Scan for the cell matching the given text and deliver its (X, Y) coordinate at center. 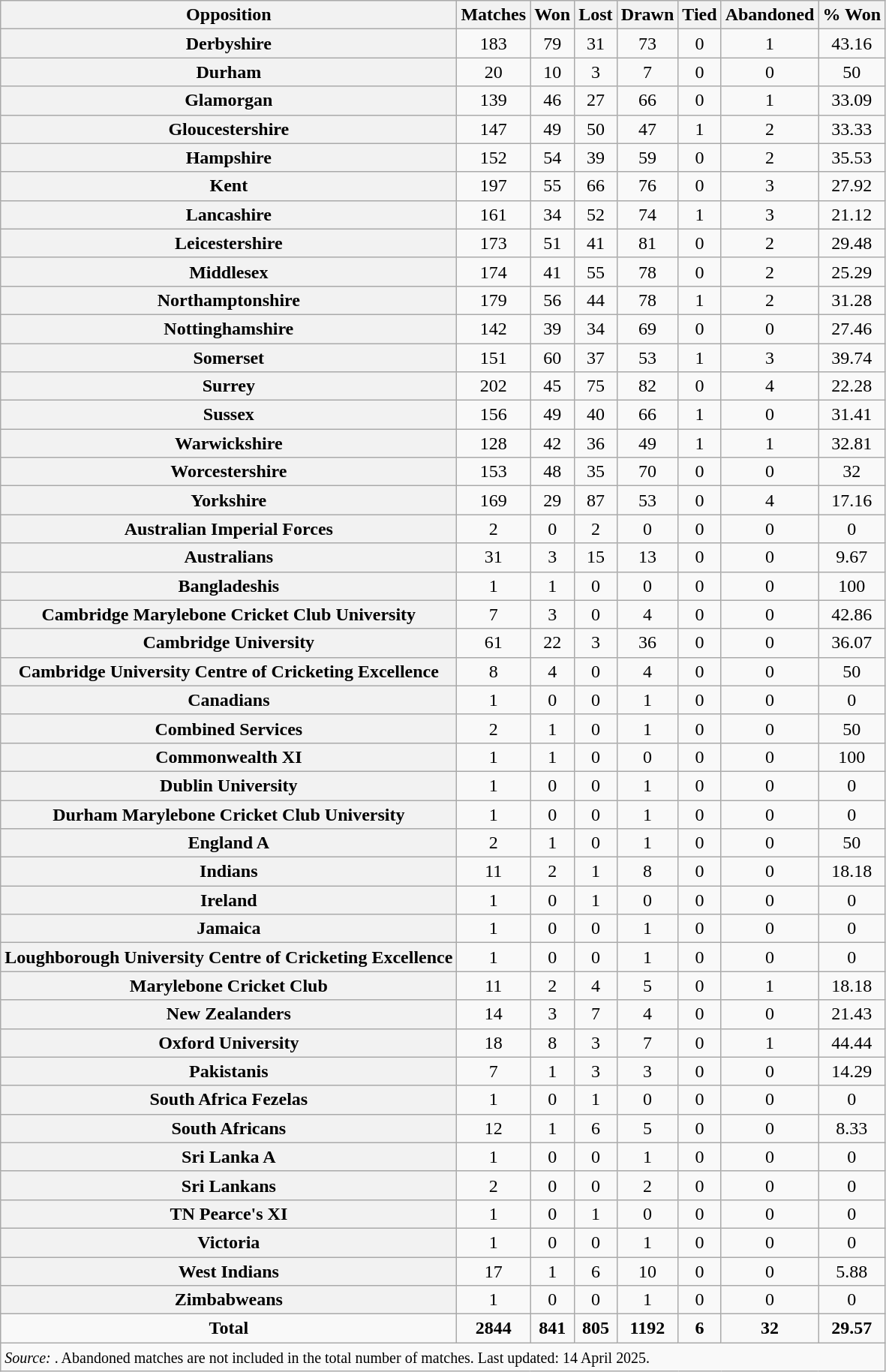
169 (494, 500)
61 (494, 643)
1192 (647, 1328)
Nottinghamshire (229, 329)
27 (596, 101)
Kent (229, 186)
Cambridge University (229, 643)
841 (552, 1328)
22 (552, 643)
England A (229, 843)
48 (552, 472)
Victoria (229, 1242)
29.48 (852, 243)
Abandoned (770, 15)
Combined Services (229, 728)
17 (494, 1271)
Cambridge University Centre of Cricketing Excellence (229, 671)
Australian Imperial Forces (229, 529)
Drawn (647, 15)
Cambridge Marylebone Cricket Club University (229, 614)
Canadians (229, 700)
40 (596, 415)
29 (552, 500)
51 (552, 243)
81 (647, 243)
152 (494, 158)
14 (494, 1014)
76 (647, 186)
156 (494, 415)
TN Pearce's XI (229, 1214)
44.44 (852, 1043)
56 (552, 300)
197 (494, 186)
82 (647, 386)
Indians (229, 872)
21.43 (852, 1014)
60 (552, 358)
Opposition (229, 15)
Northamptonshire (229, 300)
13 (647, 557)
Sussex (229, 415)
Won (552, 15)
29.57 (852, 1328)
Pakistanis (229, 1071)
Yorkshire (229, 500)
Ireland (229, 900)
Leicestershire (229, 243)
75 (596, 386)
42.86 (852, 614)
42 (552, 443)
Tied (699, 15)
33.09 (852, 101)
Worcestershire (229, 472)
39.74 (852, 358)
22.28 (852, 386)
37 (596, 358)
33.33 (852, 129)
805 (596, 1328)
35.53 (852, 158)
5.88 (852, 1271)
Zimbabweans (229, 1300)
87 (596, 500)
Loughborough University Centre of Cricketing Excellence (229, 957)
Middlesex (229, 272)
25.29 (852, 272)
142 (494, 329)
52 (596, 215)
54 (552, 158)
14.29 (852, 1071)
147 (494, 129)
Warwickshire (229, 443)
27.46 (852, 329)
New Zealanders (229, 1014)
17.16 (852, 500)
79 (552, 44)
Dublin University (229, 785)
15 (596, 557)
South Africans (229, 1128)
69 (647, 329)
59 (647, 158)
Somerset (229, 358)
Gloucestershire (229, 129)
Hampshire (229, 158)
153 (494, 472)
Source: . Abandoned matches are not included in the total number of matches. Last updated: 14 April 2025. (443, 1357)
Oxford University (229, 1043)
45 (552, 386)
179 (494, 300)
2844 (494, 1328)
9.67 (852, 557)
32.81 (852, 443)
% Won (852, 15)
21.12 (852, 215)
Surrey (229, 386)
Jamaica (229, 929)
20 (494, 72)
Lancashire (229, 215)
31.28 (852, 300)
46 (552, 101)
44 (596, 300)
Lost (596, 15)
Durham Marylebone Cricket Club University (229, 814)
202 (494, 386)
Sri Lanka A (229, 1157)
183 (494, 44)
South Africa Fezelas (229, 1100)
173 (494, 243)
174 (494, 272)
36.07 (852, 643)
31.41 (852, 415)
West Indians (229, 1271)
Glamorgan (229, 101)
74 (647, 215)
Bangladeshis (229, 586)
Commonwealth XI (229, 757)
161 (494, 215)
Durham (229, 72)
Matches (494, 15)
Total (229, 1328)
73 (647, 44)
139 (494, 101)
70 (647, 472)
151 (494, 358)
Australians (229, 557)
18 (494, 1043)
43.16 (852, 44)
128 (494, 443)
12 (494, 1128)
27.92 (852, 186)
35 (596, 472)
8.33 (852, 1128)
47 (647, 129)
Marylebone Cricket Club (229, 986)
Derbyshire (229, 44)
Sri Lankans (229, 1185)
